Search for the cell housing the specified text and yield its (X, Y) center coordinate. 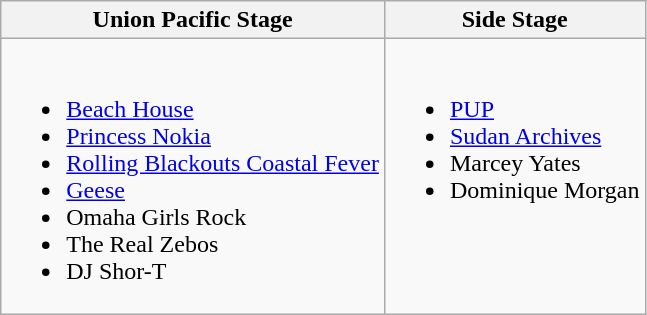
Beach HousePrincess NokiaRolling Blackouts Coastal FeverGeeseOmaha Girls RockThe Real ZebosDJ Shor-T (193, 176)
PUPSudan ArchivesMarcey YatesDominique Morgan (514, 176)
Union Pacific Stage (193, 20)
Side Stage (514, 20)
